Return [X, Y] of the center of cell containing provided text 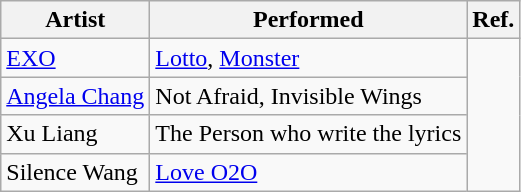
Silence Wang [76, 172]
Lotto, Monster [308, 58]
Love O2O [308, 172]
Performed [308, 20]
EXO [76, 58]
Angela Chang [76, 96]
Artist [76, 20]
Xu Liang [76, 134]
Ref. [494, 20]
Not Afraid, Invisible Wings [308, 96]
The Person who write the lyrics [308, 134]
